Output the [x, y] coordinate of the center of the cell containing the given text.  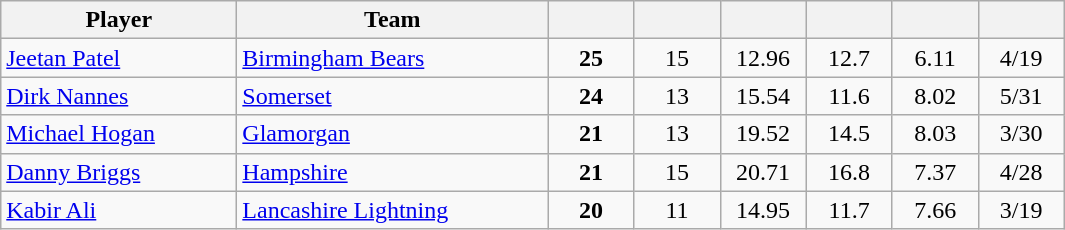
4/28 [1021, 172]
Michael Hogan [119, 134]
8.02 [935, 96]
12.7 [849, 58]
20 [591, 210]
7.37 [935, 172]
Danny Briggs [119, 172]
15.54 [763, 96]
24 [591, 96]
6.11 [935, 58]
14.5 [849, 134]
3/19 [1021, 210]
Birmingham Bears [392, 58]
3/30 [1021, 134]
11.6 [849, 96]
7.66 [935, 210]
Team [392, 20]
Hampshire [392, 172]
Kabir Ali [119, 210]
25 [591, 58]
14.95 [763, 210]
8.03 [935, 134]
Player [119, 20]
19.52 [763, 134]
11 [677, 210]
Lancashire Lightning [392, 210]
4/19 [1021, 58]
Jeetan Patel [119, 58]
20.71 [763, 172]
Dirk Nannes [119, 96]
Glamorgan [392, 134]
Somerset [392, 96]
12.96 [763, 58]
16.8 [849, 172]
5/31 [1021, 96]
11.7 [849, 210]
